Determine the [X, Y] coordinate at the center of the cell enclosing the given text.  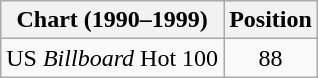
88 [271, 58]
US Billboard Hot 100 [112, 58]
Chart (1990–1999) [112, 20]
Position [271, 20]
